Detect which cell encompasses the target text, then output its [X, Y] center coordinate. 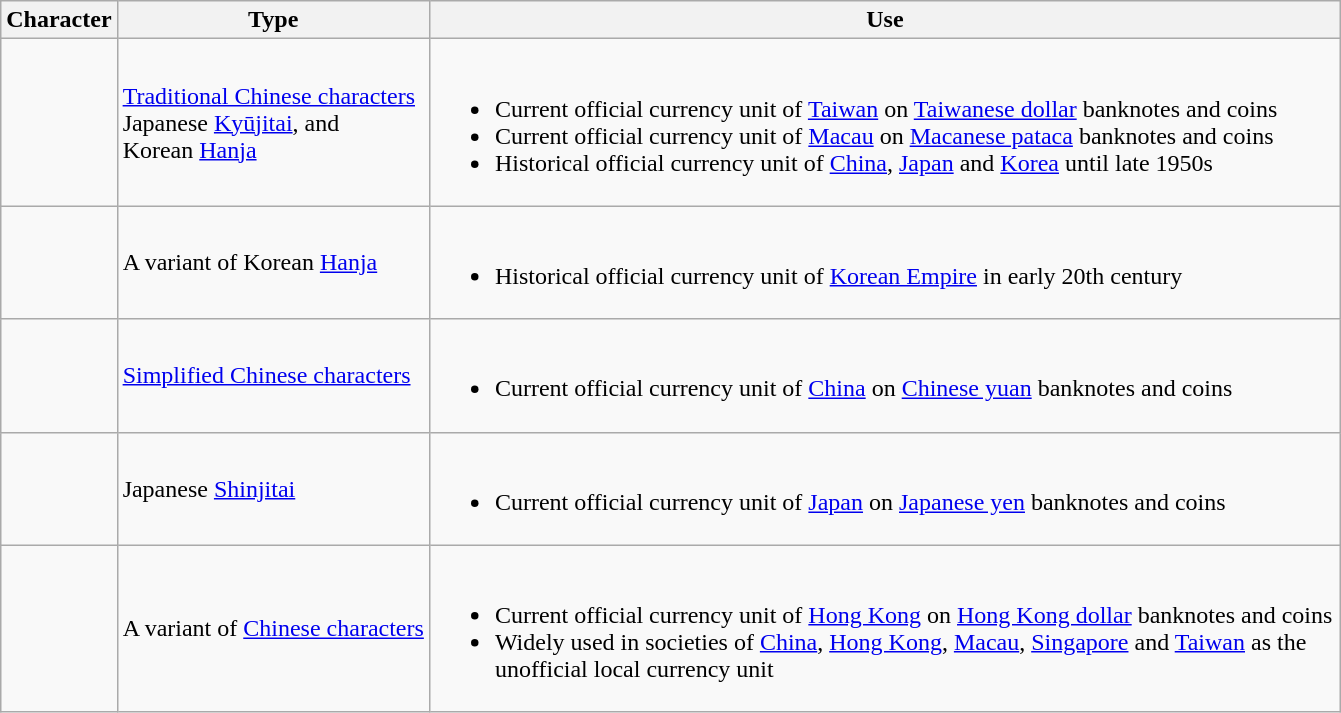
Traditional Chinese charactersJapanese Kyūjitai, andKorean Hanja [273, 122]
Current official currency unit of Japan on Japanese yen banknotes and coins [884, 488]
Simplified Chinese characters [273, 376]
Character [59, 20]
Historical official currency unit of Korean Empire in early 20th century [884, 262]
Japanese Shinjitai [273, 488]
Use [884, 20]
A variant of Chinese characters [273, 628]
Current official currency unit of China on Chinese yuan banknotes and coins [884, 376]
A variant of Korean Hanja [273, 262]
Type [273, 20]
